Capture the cell that displays the provided text and extract its (X, Y) central coordinate. 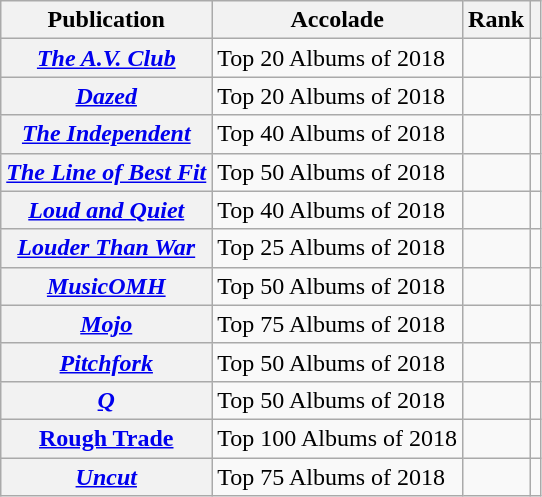
The Independent (106, 134)
Q (106, 400)
Pitchfork (106, 362)
Dazed (106, 96)
Loud and Quiet (106, 210)
Rank (496, 20)
Mojo (106, 324)
MusicOMH (106, 286)
Top 100 Albums of 2018 (338, 438)
Rough Trade (106, 438)
Uncut (106, 477)
Louder Than War (106, 248)
Top 25 Albums of 2018 (338, 248)
Publication (106, 20)
The Line of Best Fit (106, 172)
The A.V. Club (106, 58)
Accolade (338, 20)
